Provide the (x, y) coordinate of the cell's center where the given text is located.  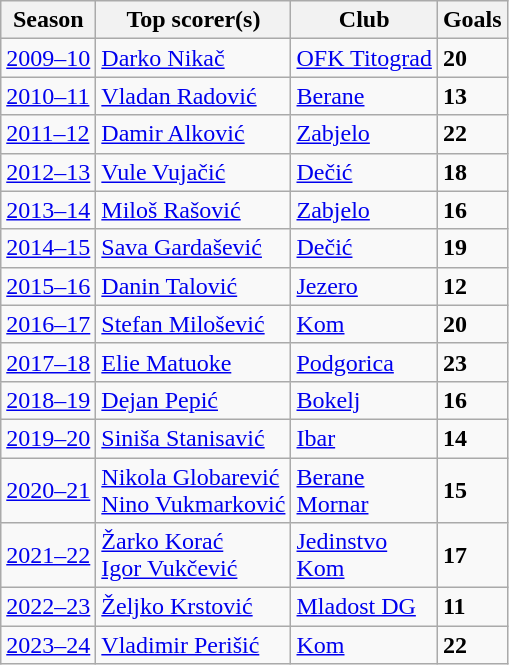
2023–24 (48, 645)
Podgorica (364, 362)
Club (364, 20)
Nikola Globarević Nino Vukmarković (194, 490)
11 (472, 607)
Goals (472, 20)
18 (472, 172)
2021–22 (48, 556)
Season (48, 20)
Sava Gardašević (194, 248)
Danin Talović (194, 286)
Damir Alković (194, 134)
23 (472, 362)
14 (472, 438)
Top scorer(s) (194, 20)
Vladimir Perišić (194, 645)
2014–15 (48, 248)
2013–14 (48, 210)
2010–11 (48, 96)
Željko Krstović (194, 607)
Berane (364, 96)
2022–23 (48, 607)
2018–19 (48, 400)
13 (472, 96)
19 (472, 248)
2011–12 (48, 134)
2015–16 (48, 286)
JedinstvoKom (364, 556)
Darko Nikač (194, 58)
Ibar (364, 438)
Jezero (364, 286)
Dejan Pepić (194, 400)
Siniša Stanisavić (194, 438)
2009–10 (48, 58)
Žarko Korać Igor Vukčević (194, 556)
OFK Titograd (364, 58)
2017–18 (48, 362)
Bokelj (364, 400)
2020–21 (48, 490)
2019–20 (48, 438)
2012–13 (48, 172)
Vule Vujačić (194, 172)
Elie Matuoke (194, 362)
12 (472, 286)
Vladan Radović (194, 96)
15 (472, 490)
BeraneMornar (364, 490)
17 (472, 556)
Mladost DG (364, 607)
Stefan Milošević (194, 324)
2016–17 (48, 324)
Miloš Rašović (194, 210)
